Search for the cell housing the specified text and yield its (x, y) center coordinate. 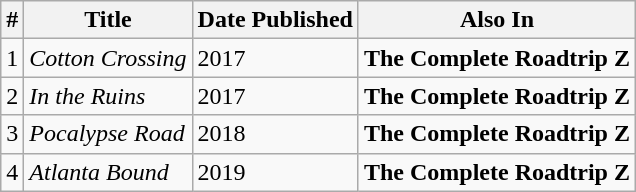
Cotton Crossing (108, 58)
1 (12, 58)
2 (12, 96)
2018 (275, 134)
2019 (275, 172)
4 (12, 172)
3 (12, 134)
In the Ruins (108, 96)
Pocalypse Road (108, 134)
Date Published (275, 20)
Atlanta Bound (108, 172)
# (12, 20)
Also In (496, 20)
Title (108, 20)
